Return [x, y] of the center of cell containing provided text 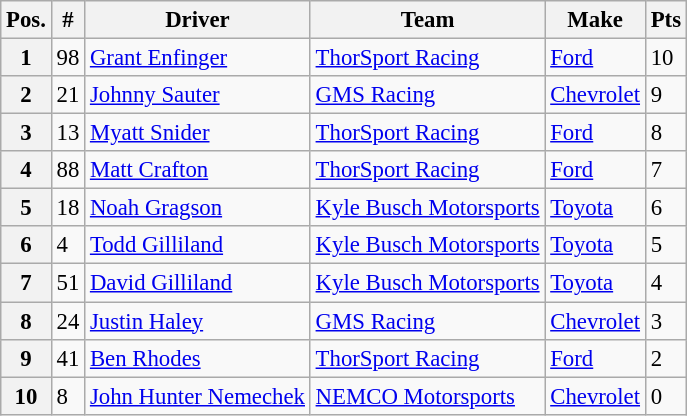
Grant Enfinger [198, 58]
Pos. [26, 20]
David Gilliland [198, 283]
98 [68, 58]
Team [428, 20]
John Hunter Nemechek [198, 396]
Todd Gilliland [198, 245]
24 [68, 321]
Driver [198, 20]
88 [68, 170]
Myatt Snider [198, 133]
Ben Rhodes [198, 358]
1 [26, 58]
Justin Haley [198, 321]
18 [68, 208]
Make [595, 20]
21 [68, 95]
Noah Gragson [198, 208]
NEMCO Motorsports [428, 396]
51 [68, 283]
0 [666, 396]
Pts [666, 20]
# [68, 20]
Johnny Sauter [198, 95]
13 [68, 133]
Matt Crafton [198, 170]
41 [68, 358]
